Locate the cell with the specified text and output its [x, y] center coordinate. 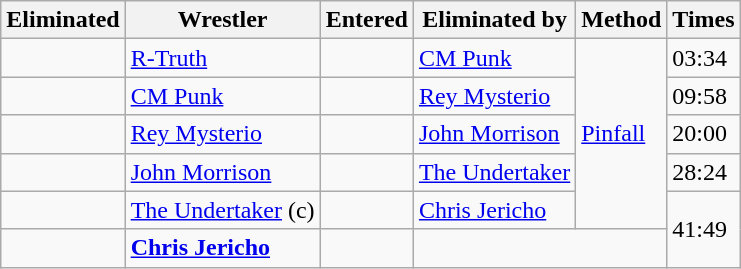
The Undertaker [494, 172]
Eliminated by [494, 20]
Pinfall [622, 134]
03:34 [704, 58]
Method [622, 20]
The Undertaker (c) [222, 210]
Entered [366, 20]
28:24 [704, 172]
R-Truth [222, 58]
Wrestler [222, 20]
Times [704, 20]
41:49 [704, 229]
Eliminated [63, 20]
20:00 [704, 134]
09:58 [704, 96]
